Capture the cell that displays the provided text and extract its (x, y) central coordinate. 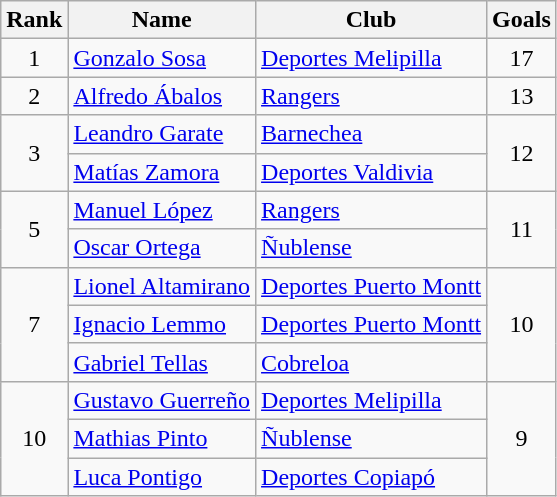
Gonzalo Sosa (162, 58)
Cobreloa (372, 362)
Goals (522, 20)
7 (34, 324)
Luca Pontigo (162, 477)
Barnechea (372, 134)
2 (34, 96)
Oscar Ortega (162, 248)
Gabriel Tellas (162, 362)
Rank (34, 20)
Name (162, 20)
Club (372, 20)
Deportes Copiapó (372, 477)
Manuel López (162, 210)
12 (522, 153)
Matías Zamora (162, 172)
Mathias Pinto (162, 438)
11 (522, 229)
1 (34, 58)
Ignacio Lemmo (162, 324)
Leandro Garate (162, 134)
3 (34, 153)
5 (34, 229)
Alfredo Ábalos (162, 96)
9 (522, 438)
Lionel Altamirano (162, 286)
17 (522, 58)
Deportes Valdivia (372, 172)
Gustavo Guerreño (162, 400)
13 (522, 96)
